Determine the (X, Y) coordinate at the center of the cell enclosing the given text.  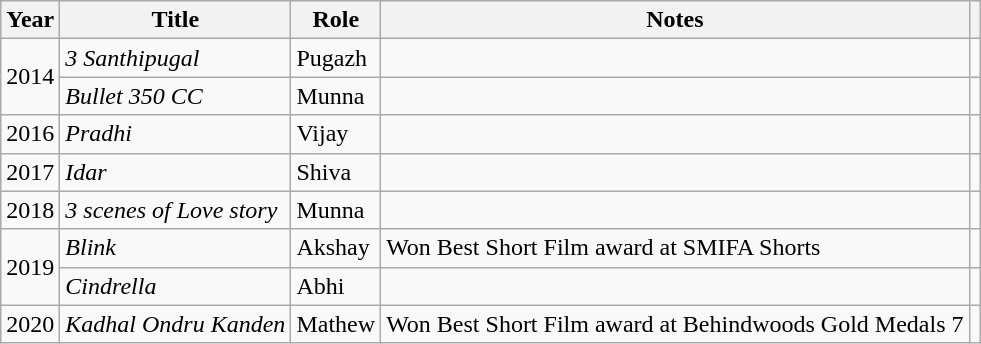
Kadhal Ondru Kanden (176, 324)
Cindrella (176, 286)
2019 (30, 267)
3 scenes of Love story (176, 210)
2020 (30, 324)
Shiva (336, 172)
Year (30, 20)
Blink (176, 248)
Won Best Short Film award at SMIFA Shorts (675, 248)
Title (176, 20)
Idar (176, 172)
2017 (30, 172)
Bullet 350 CC (176, 96)
2014 (30, 77)
Pradhi (176, 134)
2018 (30, 210)
Mathew (336, 324)
3 Santhipugal (176, 58)
Won Best Short Film award at Behindwoods Gold Medals 7 (675, 324)
Akshay (336, 248)
Abhi (336, 286)
Role (336, 20)
Notes (675, 20)
Vijay (336, 134)
Pugazh (336, 58)
2016 (30, 134)
